Pinpoint the cell where the given text exists, returning its [x, y] midpoint coordinate. 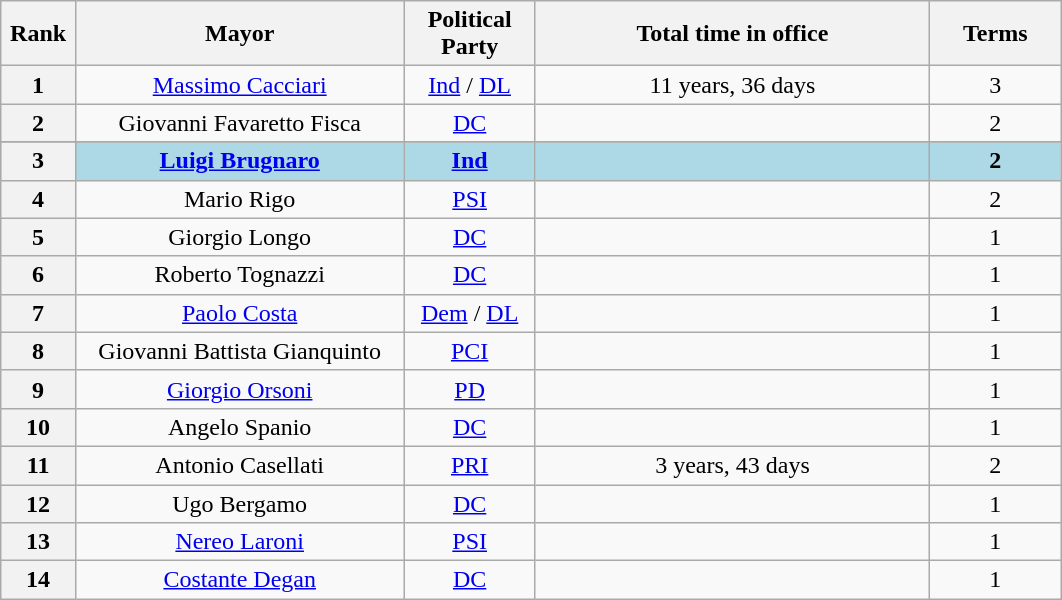
8 [38, 351]
Mayor [239, 34]
Paolo Costa [239, 313]
11 [38, 465]
13 [38, 542]
Ind [470, 161]
Nereo Laroni [239, 542]
Massimo Cacciari [239, 85]
Terms [996, 34]
14 [38, 580]
Total time in office [732, 34]
Costante Degan [239, 580]
6 [38, 275]
Ugo Bergamo [239, 503]
Angelo Spanio [239, 427]
Giorgio Longo [239, 237]
Giovanni Battista Gianquinto [239, 351]
4 [38, 199]
Rank [38, 34]
Giovanni Favaretto Fisca [239, 123]
Ind / DL [470, 85]
7 [38, 313]
Antonio Casellati [239, 465]
9 [38, 389]
10 [38, 427]
Roberto Tognazzi [239, 275]
PCI [470, 351]
PRI [470, 465]
5 [38, 237]
Political Party [470, 34]
Giorgio Orsoni [239, 389]
Mario Rigo [239, 199]
Luigi Brugnaro [239, 161]
12 [38, 503]
PD [470, 389]
3 years, 43 days [732, 465]
Dem / DL [470, 313]
11 years, 36 days [732, 85]
